Extract the [x, y] coordinate from the center of the cell holding the provided text.  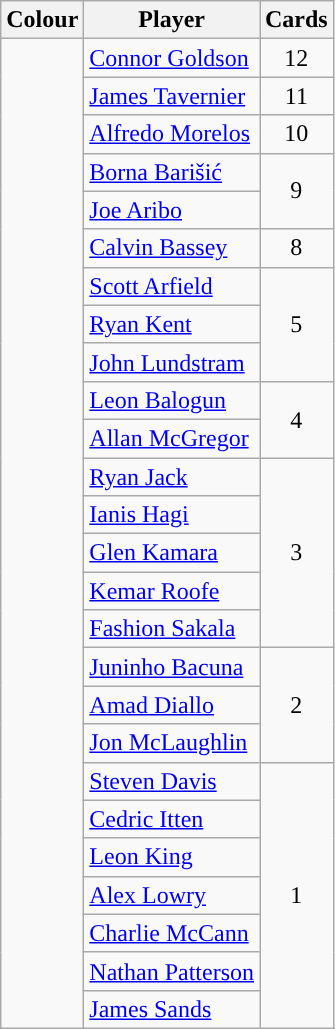
5 [297, 324]
Ryan Jack [172, 477]
3 [297, 553]
Player [172, 20]
Jon McLaughlin [172, 743]
Cards [297, 20]
Allan McGregor [172, 438]
Alfredo Morelos [172, 134]
Steven Davis [172, 781]
Ianis Hagi [172, 515]
Glen Kamara [172, 553]
Alex Lowry [172, 895]
Connor Goldson [172, 58]
Leon King [172, 857]
Leon Balogun [172, 400]
1 [297, 895]
Scott Arfield [172, 286]
11 [297, 96]
James Tavernier [172, 96]
10 [297, 134]
Colour [42, 20]
Calvin Bassey [172, 248]
Nathan Patterson [172, 971]
2 [297, 705]
Juninho Bacuna [172, 667]
Fashion Sakala [172, 629]
4 [297, 419]
Borna Barišić [172, 172]
Cedric Itten [172, 819]
Charlie McCann [172, 933]
9 [297, 191]
Ryan Kent [172, 324]
12 [297, 58]
Amad Diallo [172, 705]
Kemar Roofe [172, 591]
James Sands [172, 1009]
John Lundstram [172, 362]
Joe Aribo [172, 210]
8 [297, 248]
